Locate the cell with the specified text and output its (X, Y) center coordinate. 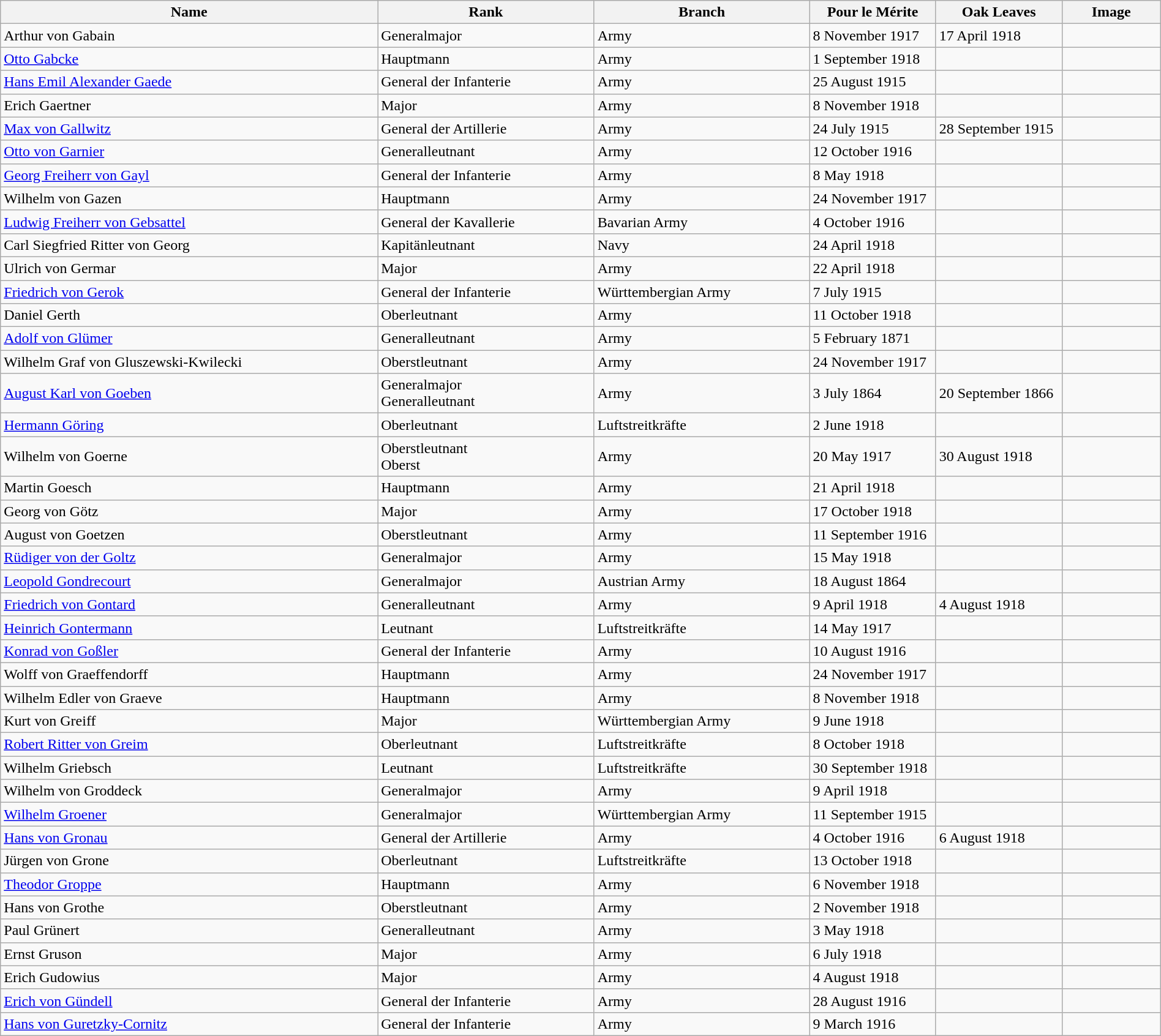
Branch (702, 12)
28 August 1916 (873, 1000)
Bavarian Army (702, 222)
OberstleutnantOberst (486, 457)
Leopold Gondrecourt (189, 581)
17 October 1918 (873, 511)
Otto Gabcke (189, 59)
August Karl von Goeben (189, 393)
30 September 1918 (873, 768)
Wilhelm Edler von Graeve (189, 697)
Austrian Army (702, 581)
Hans von Grothe (189, 907)
3 May 1918 (873, 931)
Rüdiger von der Goltz (189, 558)
Ludwig Freiherr von Gebsattel (189, 222)
Wilhelm von Gazen (189, 198)
Wilhelm Griebsch (189, 768)
Hans von Guretzky-Cornitz (189, 1024)
Erich von Gündell (189, 1000)
Rank (486, 12)
Navy (702, 245)
Jürgen von Grone (189, 861)
Daniel Gerth (189, 315)
7 July 1915 (873, 292)
11 October 1918 (873, 315)
Robert Ritter von Greim (189, 745)
Wolff von Graeffendorff (189, 674)
Pour le Mérite (873, 12)
12 October 1916 (873, 152)
Oak Leaves (999, 12)
Max von Gallwitz (189, 129)
6 November 1918 (873, 884)
20 May 1917 (873, 457)
Wilhelm Groener (189, 814)
14 May 1917 (873, 628)
18 August 1864 (873, 581)
Heinrich Gontermann (189, 628)
Ulrich von Germar (189, 268)
Name (189, 12)
11 September 1915 (873, 814)
11 September 1916 (873, 535)
Adolf von Glümer (189, 339)
GeneralmajorGeneralleutnant (486, 393)
21 April 1918 (873, 488)
Martin Goesch (189, 488)
Friedrich von Gerok (189, 292)
Georg Freiherr von Gayl (189, 175)
24 July 1915 (873, 129)
2 June 1918 (873, 425)
Image (1111, 12)
10 August 1916 (873, 651)
22 April 1918 (873, 268)
8 May 1918 (873, 175)
August von Goetzen (189, 535)
Paul Grünert (189, 931)
13 October 1918 (873, 861)
Theodor Groppe (189, 884)
Erich Gudowius (189, 977)
1 September 1918 (873, 59)
15 May 1918 (873, 558)
Arthur von Gabain (189, 36)
5 February 1871 (873, 339)
2 November 1918 (873, 907)
Konrad von Goßler (189, 651)
Wilhelm Graf von Gluszewski-Kwilecki (189, 362)
25 August 1915 (873, 82)
17 April 1918 (999, 36)
6 July 1918 (873, 954)
Friedrich von Gontard (189, 604)
Wilhelm von Groddeck (189, 791)
Georg von Götz (189, 511)
8 October 1918 (873, 745)
3 July 1864 (873, 393)
9 March 1916 (873, 1024)
Erich Gaertner (189, 105)
Kapitänleutnant (486, 245)
24 April 1918 (873, 245)
Ernst Gruson (189, 954)
6 August 1918 (999, 838)
Hans von Gronau (189, 838)
Carl Siegfried Ritter von Georg (189, 245)
Kurt von Greiff (189, 721)
8 November 1917 (873, 36)
Hans Emil Alexander Gaede (189, 82)
20 September 1866 (999, 393)
30 August 1918 (999, 457)
Otto von Garnier (189, 152)
Wilhelm von Goerne (189, 457)
Hermann Göring (189, 425)
General der Kavallerie (486, 222)
28 September 1915 (999, 129)
9 June 1918 (873, 721)
